Find where the given text appears and provide that cell's center as [x, y] coordinate. 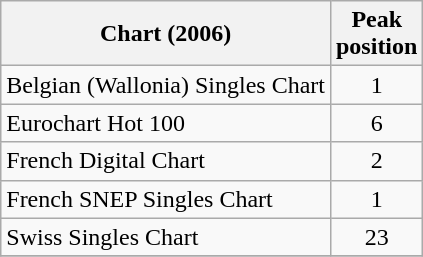
Swiss Singles Chart [166, 237]
Peakposition [376, 34]
Eurochart Hot 100 [166, 123]
23 [376, 237]
Chart (2006) [166, 34]
French SNEP Singles Chart [166, 199]
2 [376, 161]
French Digital Chart [166, 161]
6 [376, 123]
Belgian (Wallonia) Singles Chart [166, 85]
